For the text-containing cell, return its midpoint in (x, y) coordinate format. 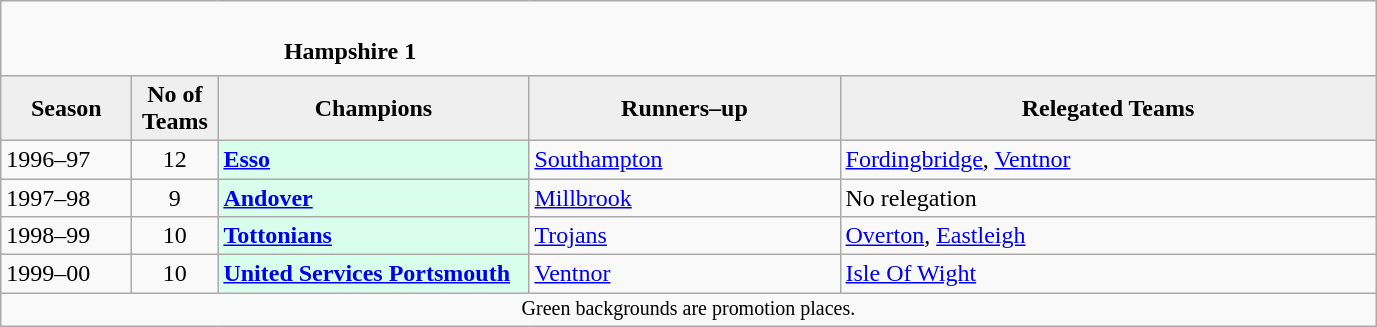
Southampton (684, 159)
Relegated Teams (1108, 108)
1996–97 (66, 159)
12 (175, 159)
Runners–up (684, 108)
Season (66, 108)
United Services Portsmouth (374, 274)
No of Teams (175, 108)
Andover (374, 197)
Trojans (684, 236)
1998–99 (66, 236)
Green backgrounds are promotion places. (688, 310)
1999–00 (66, 274)
Isle Of Wight (1108, 274)
Champions (374, 108)
Millbrook (684, 197)
9 (175, 197)
1997–98 (66, 197)
Fordingbridge, Ventnor (1108, 159)
Tottonians (374, 236)
Esso (374, 159)
Ventnor (684, 274)
No relegation (1108, 197)
Overton, Eastleigh (1108, 236)
